Identify which cell holds the provided text, then report its [X, Y] central coordinate. 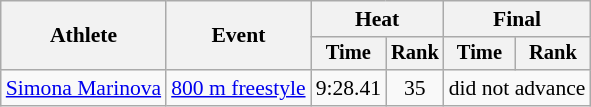
800 m freestyle [238, 88]
Simona Marinova [84, 88]
Event [238, 36]
9:28.41 [348, 88]
Heat [378, 19]
Athlete [84, 36]
35 [415, 88]
did not advance [518, 88]
Final [518, 19]
